Scan for the cell matching the given text and deliver its (x, y) coordinate at center. 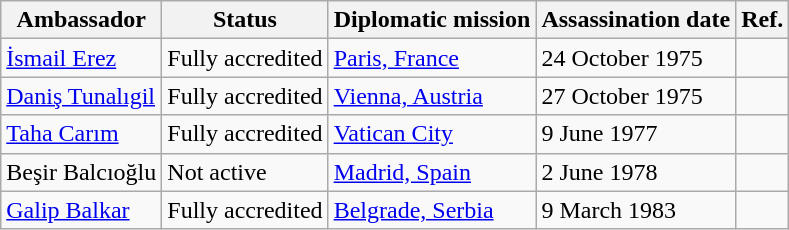
Belgrade, Serbia (432, 210)
Diplomatic mission (432, 20)
Vienna, Austria (432, 96)
Vatican City (432, 134)
Galip Balkar (82, 210)
9 June 1977 (636, 134)
24 October 1975 (636, 58)
İsmail Erez (82, 58)
Status (245, 20)
Ambassador (82, 20)
Ref. (762, 20)
Madrid, Spain (432, 172)
27 October 1975 (636, 96)
Not active (245, 172)
Paris, France (432, 58)
Beşir Balcıoğlu (82, 172)
Assassination date (636, 20)
9 March 1983 (636, 210)
2 June 1978 (636, 172)
Daniş Tunalıgil (82, 96)
Taha Carım (82, 134)
